Detect which cell encompasses the target text, then output its (X, Y) center coordinate. 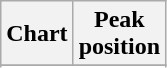
Peakposition (119, 34)
Chart (37, 34)
